Search for the cell housing the specified text and yield its [x, y] center coordinate. 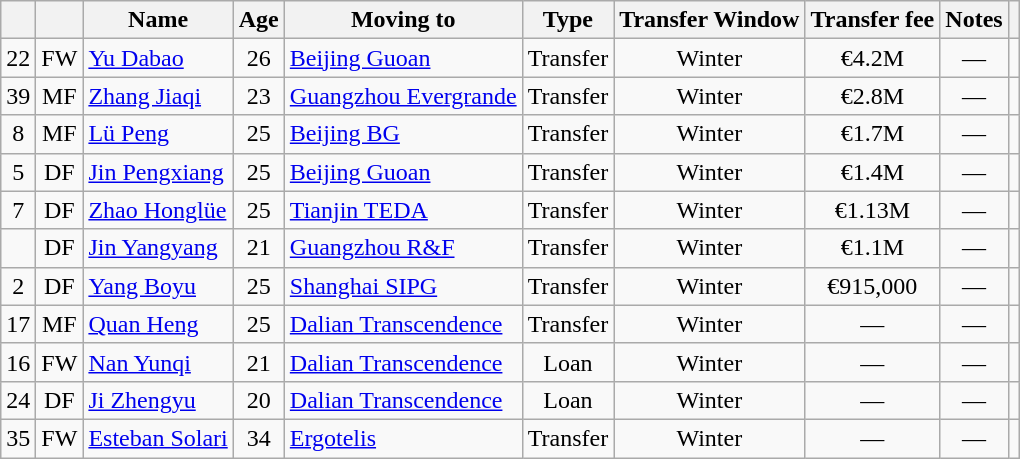
Quan Heng [158, 324]
Transfer Window [710, 20]
Tianjin TEDA [403, 210]
€1.1M [872, 248]
Name [158, 20]
Ji Zhengyu [158, 400]
Ergotelis [403, 438]
Esteban Solari [158, 438]
€915,000 [872, 286]
17 [18, 324]
Lü Peng [158, 134]
€1.13M [872, 210]
34 [258, 438]
Transfer fee [872, 20]
Nan Yunqi [158, 362]
Guangzhou R&F [403, 248]
€2.8M [872, 96]
Type [568, 20]
Jin Yangyang [158, 248]
8 [18, 134]
Beijing BG [403, 134]
24 [18, 400]
2 [18, 286]
€1.4M [872, 172]
16 [18, 362]
26 [258, 58]
22 [18, 58]
23 [258, 96]
35 [18, 438]
Moving to [403, 20]
Notes [974, 20]
Yu Dabao [158, 58]
€1.7M [872, 134]
Zhao Honglüe [158, 210]
Shanghai SIPG [403, 286]
Guangzhou Evergrande [403, 96]
5 [18, 172]
7 [18, 210]
20 [258, 400]
Yang Boyu [158, 286]
Jin Pengxiang [158, 172]
39 [18, 96]
€4.2M [872, 58]
Age [258, 20]
Zhang Jiaqi [158, 96]
